Return the [X, Y] coordinate for the center point of the cell that contains the specified text.  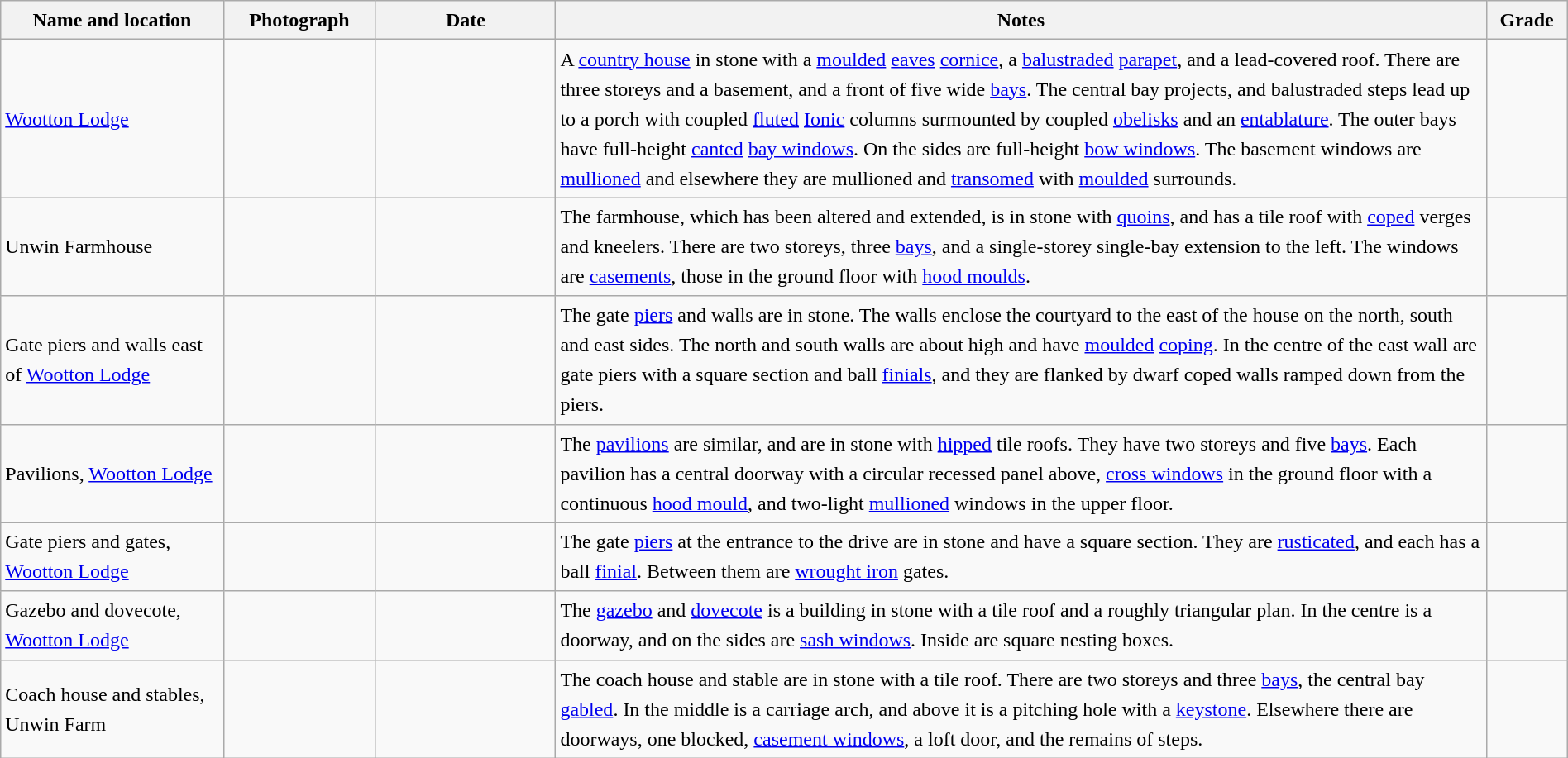
Coach house and stables, Unwin Farm [112, 709]
Pavilions, Wootton Lodge [112, 473]
Date [466, 20]
Wootton Lodge [112, 119]
Name and location [112, 20]
Unwin Farmhouse [112, 246]
Gate piers and walls east of Wootton Lodge [112, 360]
Gate piers and gates, Wootton Lodge [112, 557]
Photograph [299, 20]
Notes [1021, 20]
Gazebo and dovecote, Wootton Lodge [112, 625]
Grade [1527, 20]
